Return (x, y) of the center of cell containing provided text 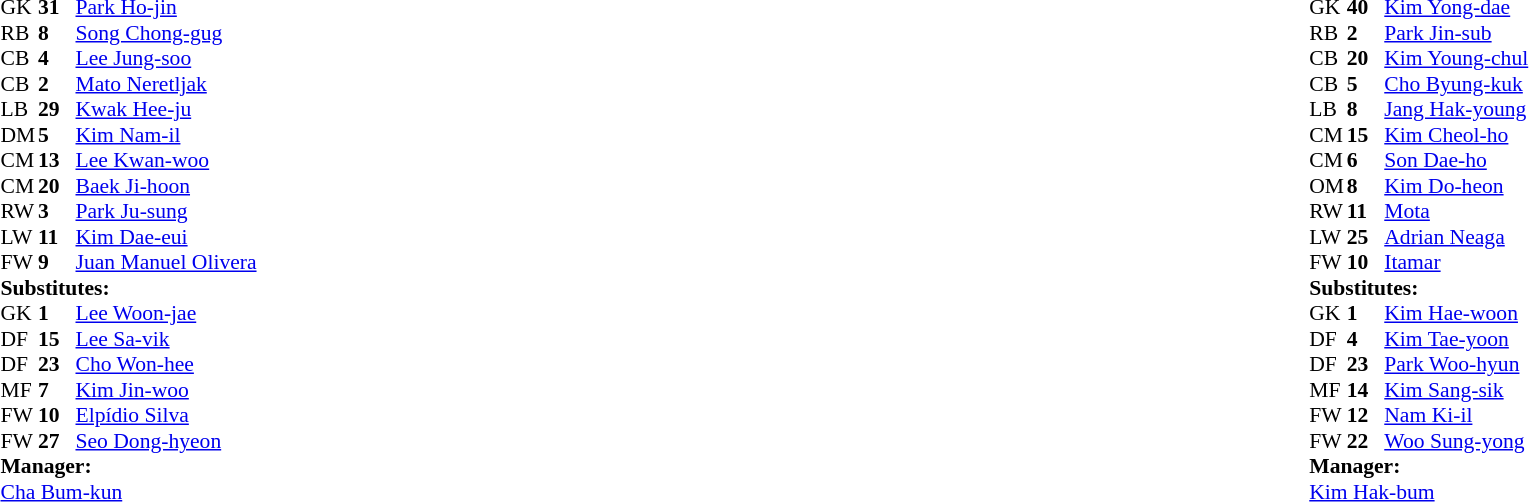
Kim Jin-woo (166, 390)
Kwak Hee-ju (166, 109)
Kim Do-heon (1456, 186)
Mota (1456, 211)
DM (19, 135)
3 (57, 211)
Juan Manuel Olivera (166, 263)
Lee Woon-jae (166, 313)
Cho Byung-kuk (1456, 84)
Woo Sung-yong (1456, 441)
Park Woo-hyun (1456, 365)
Cho Won-hee (166, 365)
6 (1366, 161)
22 (1366, 441)
Adrian Neaga (1456, 237)
Lee Jung-soo (166, 59)
Itamar (1456, 263)
Kim Sang-sik (1456, 390)
Kim Young-chul (1456, 59)
Kim Hae-woon (1456, 313)
14 (1366, 390)
Kim Tae-yoon (1456, 339)
Son Dae-ho (1456, 161)
Kim Dae-eui (166, 237)
Nam Ki-il (1456, 415)
Kim Nam-il (166, 135)
OM (1328, 186)
Jang Hak-young (1456, 109)
Baek Ji-hoon (166, 186)
Park Ju-sung (166, 211)
7 (57, 390)
12 (1366, 415)
Lee Sa-vik (166, 339)
25 (1366, 237)
Lee Kwan-woo (166, 161)
13 (57, 161)
27 (57, 441)
Mato Neretljak (166, 84)
Kim Cheol-ho (1456, 135)
Elpídio Silva (166, 415)
Park Jin-sub (1456, 33)
9 (57, 263)
29 (57, 109)
Seo Dong-hyeon (166, 441)
Song Chong-gug (166, 33)
